Return (X, Y) of the center of cell containing provided text 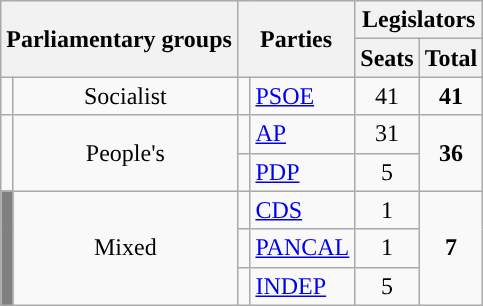
AP (302, 134)
Parliamentary groups (120, 39)
Total (451, 58)
Seats (387, 58)
CDS (302, 210)
PSOE (302, 96)
31 (387, 134)
People's (125, 153)
INDEP (302, 286)
7 (451, 248)
36 (451, 153)
PDP (302, 172)
Mixed (125, 248)
PANCAL (302, 248)
Parties (296, 39)
Socialist (125, 96)
Legislators (419, 20)
